Identify which cell holds the provided text, then report its [x, y] central coordinate. 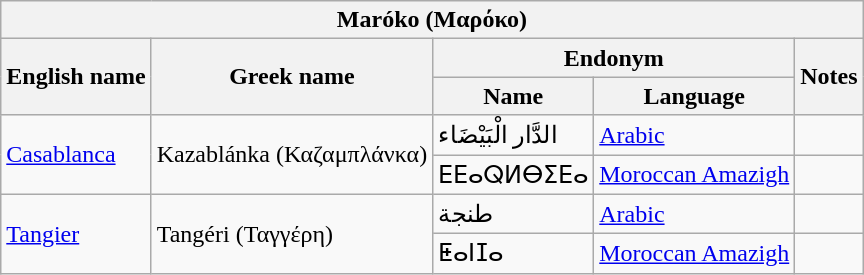
English name [76, 77]
طنجة [514, 214]
Maróko (Μαρόκο) [432, 20]
Notes [829, 77]
Casablanca [76, 154]
ⵟⴰⵏⵊⴰ [514, 254]
Tangéri (Ταγγέρη) [292, 234]
الدَّار الْبَيْضَاء [514, 135]
Kazablánka (Καζαμπλάνκα) [292, 154]
Greek name [292, 77]
Language [694, 96]
ⴹⴹⴰⵕⵍⴱⵉⴹⴰ [514, 174]
Name [514, 96]
Endonym [614, 58]
Tangier [76, 234]
